Extract the [x, y] coordinate from the center of the cell holding the provided text.  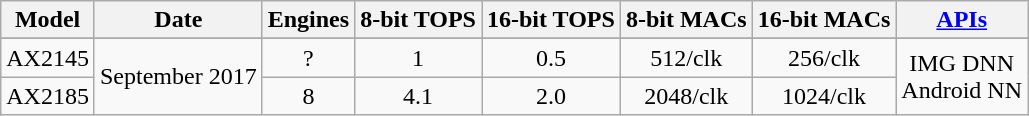
2.0 [552, 96]
16-bit TOPS [552, 20]
8 [308, 96]
8-bit TOPS [418, 20]
IMG DNNAndroid NN [962, 77]
Model [48, 20]
4.1 [418, 96]
Date [178, 20]
512/clk [686, 58]
1024/clk [824, 96]
APIs [962, 20]
2048/clk [686, 96]
AX2185 [48, 96]
256/clk [824, 58]
? [308, 58]
Engines [308, 20]
0.5 [552, 58]
1 [418, 58]
16-bit MACs [824, 20]
AX2145 [48, 58]
September 2017 [178, 77]
8-bit MACs [686, 20]
